Provide the (x, y) coordinate of the cell's center where the given text is located.  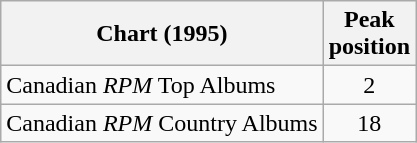
Canadian RPM Top Albums (162, 85)
2 (369, 85)
Peakposition (369, 34)
Chart (1995) (162, 34)
18 (369, 123)
Canadian RPM Country Albums (162, 123)
